Output the (X, Y) coordinate of the center of the cell containing the given text.  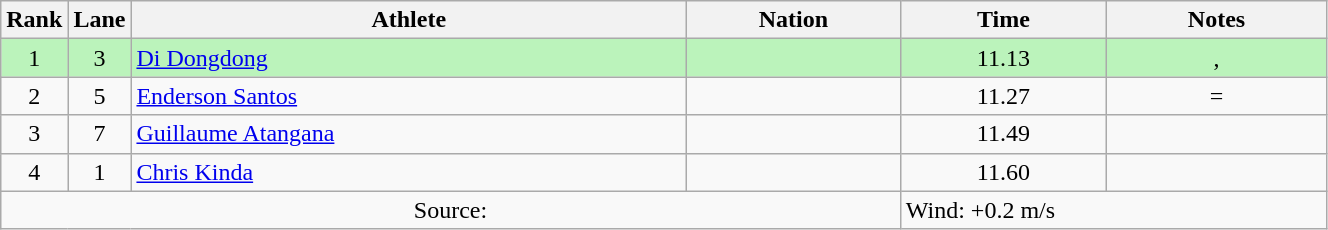
Source: (451, 210)
Wind: +0.2 m/s (1113, 210)
11.49 (1003, 134)
Guillaume Atangana (409, 134)
Athlete (409, 20)
11.27 (1003, 96)
11.60 (1003, 172)
11.13 (1003, 58)
, (1217, 58)
= (1217, 96)
Notes (1217, 20)
7 (100, 134)
2 (34, 96)
Enderson Santos (409, 96)
Chris Kinda (409, 172)
5 (100, 96)
4 (34, 172)
Di Dongdong (409, 58)
Lane (100, 20)
Time (1003, 20)
Rank (34, 20)
Nation (794, 20)
